Search for the cell housing the specified text and yield its (x, y) center coordinate. 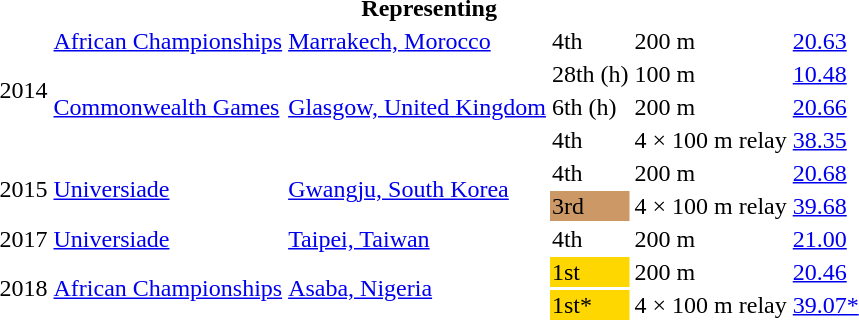
Taipei, Taiwan (418, 239)
Glasgow, United Kingdom (418, 107)
100 m (710, 74)
Commonwealth Games (168, 107)
28th (h) (590, 74)
3rd (590, 206)
6th (h) (590, 107)
1st (590, 272)
Asaba, Nigeria (418, 288)
Marrakech, Morocco (418, 41)
1st* (590, 305)
Gwangju, South Korea (418, 190)
